Pinpoint the cell where the given text exists, returning its (x, y) midpoint coordinate. 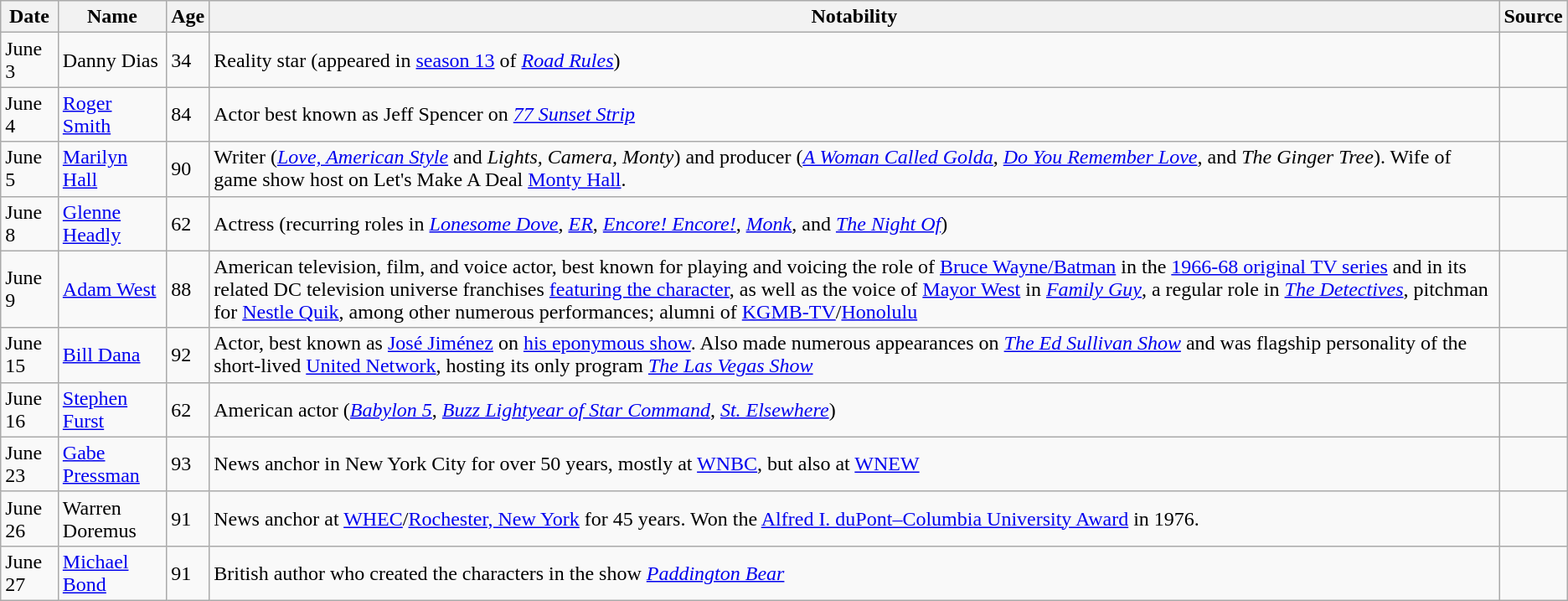
34 (188, 60)
88 (188, 289)
Danny Dias (112, 60)
Age (188, 17)
June 16 (30, 409)
Source (1533, 17)
News anchor at WHEC/Rochester, New York for 45 years. Won the Alfred I. duPont–Columbia University Award in 1976. (854, 518)
Reality star (appeared in season 13 of Road Rules) (854, 60)
June 9 (30, 289)
92 (188, 355)
93 (188, 464)
June 4 (30, 114)
American actor (Babylon 5, Buzz Lightyear of Star Command, St. Elsewhere) (854, 409)
June 27 (30, 573)
Date (30, 17)
Roger Smith (112, 114)
Gabe Pressman (112, 464)
June 3 (30, 60)
Michael Bond (112, 573)
Bill Dana (112, 355)
June 26 (30, 518)
British author who created the characters in the show Paddington Bear (854, 573)
Name (112, 17)
90 (188, 169)
June 5 (30, 169)
Notability (854, 17)
Warren Doremus (112, 518)
Stephen Furst (112, 409)
June 15 (30, 355)
84 (188, 114)
News anchor in New York City for over 50 years, mostly at WNBC, but also at WNEW (854, 464)
June 23 (30, 464)
June 8 (30, 223)
Adam West (112, 289)
Actress (recurring roles in Lonesome Dove, ER, Encore! Encore!, Monk, and The Night Of) (854, 223)
Marilyn Hall (112, 169)
Glenne Headly (112, 223)
Actor best known as Jeff Spencer on 77 Sunset Strip (854, 114)
